Scan for the cell matching the given text and deliver its [X, Y] coordinate at center. 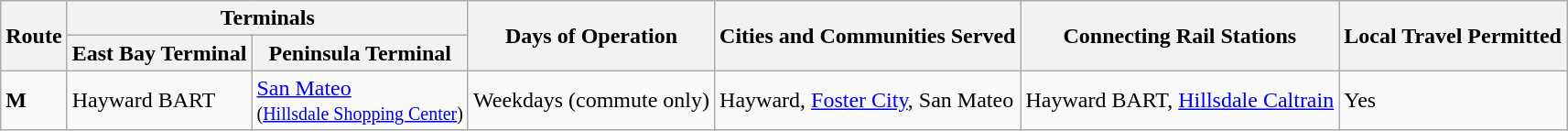
Hayward, Foster City, San Mateo [868, 101]
Local Travel Permitted [1454, 36]
Cities and Communities Served [868, 36]
Route [34, 36]
Peninsula Terminal [361, 53]
M [34, 101]
Terminals [267, 18]
Days of Operation [591, 36]
Hayward BART, Hillsdale Caltrain [1180, 101]
Yes [1454, 101]
San Mateo(Hillsdale Shopping Center) [361, 101]
Weekdays (commute only) [591, 101]
Connecting Rail Stations [1180, 36]
Hayward BART [159, 101]
East Bay Terminal [159, 53]
